Detect which cell encompasses the target text, then output its (X, Y) center coordinate. 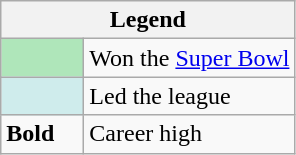
Bold (42, 134)
Led the league (190, 96)
Legend (148, 20)
Won the Super Bowl (190, 58)
Career high (190, 134)
